Search for the cell housing the specified text and yield its (x, y) center coordinate. 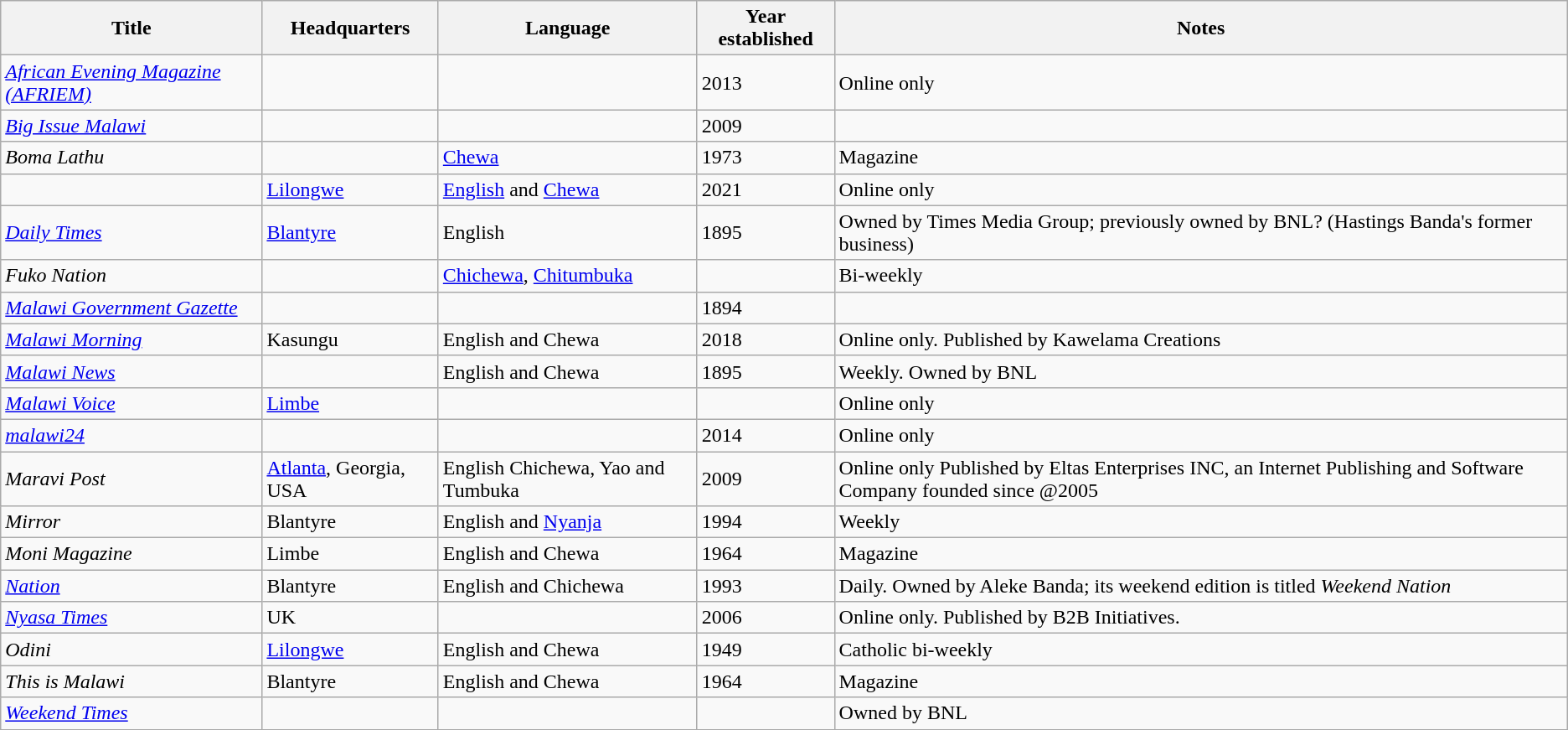
Mirror (132, 522)
Chichewa, Chitumbuka (568, 276)
2006 (766, 618)
Year established (766, 28)
Fuko Nation (132, 276)
This is Malawi (132, 681)
Boma Lathu (132, 158)
Maravi Post (132, 478)
Chewa (568, 158)
UK (350, 618)
1894 (766, 308)
Odini (132, 650)
Big Issue Malawi (132, 126)
Weekend Times (132, 713)
Nation (132, 586)
Weekly. Owned by BNL (1201, 371)
Malawi Voice (132, 403)
2014 (766, 435)
Malawi Morning (132, 339)
Bi-weekly (1201, 276)
2021 (766, 189)
Kasungu (350, 339)
1994 (766, 522)
1949 (766, 650)
Headquarters (350, 28)
Owned by Times Media Group; previously owned by BNL? (Hastings Banda's former business) (1201, 233)
Malawi News (132, 371)
Weekly (1201, 522)
Owned by BNL (1201, 713)
Daily. Owned by Aleke Banda; its weekend edition is titled Weekend Nation (1201, 586)
Nyasa Times (132, 618)
English and Nyanja (568, 522)
Language (568, 28)
2013 (766, 82)
malawi24 (132, 435)
Malawi Government Gazette (132, 308)
Atlanta, Georgia, USA (350, 478)
English Chichewa, Yao and Tumbuka (568, 478)
Online only. Published by Kawelama Creations (1201, 339)
Daily Times (132, 233)
Online only. Published by B2B Initiatives. (1201, 618)
African Evening Magazine (AFRIEM) (132, 82)
1993 (766, 586)
Moni Magazine (132, 554)
English and Chichewa (568, 586)
1973 (766, 158)
Notes (1201, 28)
2018 (766, 339)
English (568, 233)
Title (132, 28)
Catholic bi-weekly (1201, 650)
Online only Published by Eltas Enterprises INC, an Internet Publishing and Software Company founded since @2005 (1201, 478)
